Identify which cell holds the provided text, then report its (X, Y) central coordinate. 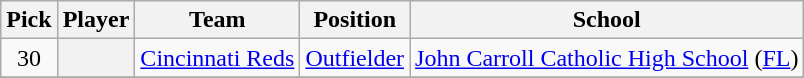
John Carroll Catholic High School (FL) (607, 58)
30 (29, 58)
School (607, 20)
Pick (29, 20)
Position (355, 20)
Player (96, 20)
Team (218, 20)
Outfielder (355, 58)
Cincinnati Reds (218, 58)
